Scan for the cell matching the given text and deliver its [x, y] coordinate at center. 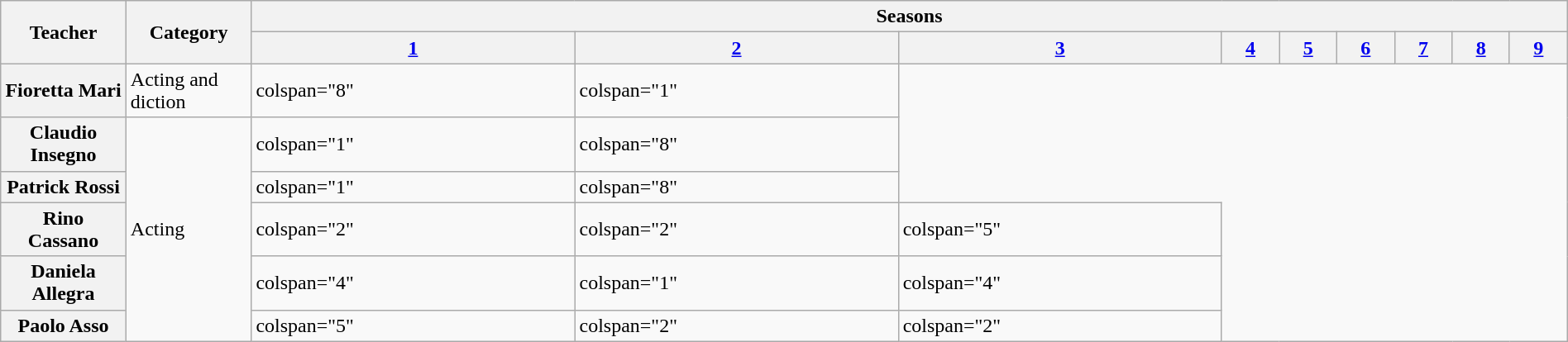
Category [189, 32]
3 [1060, 48]
2 [736, 48]
Claudio Insegno [64, 144]
Daniela Allegra [64, 283]
Patrick Rossi [64, 187]
Fioretta Mari [64, 91]
7 [1423, 48]
Paolo Asso [64, 325]
9 [1538, 48]
Acting and diction [189, 91]
8 [1481, 48]
Rino Cassano [64, 230]
1 [414, 48]
4 [1250, 48]
5 [1308, 48]
Acting [189, 230]
Seasons [910, 17]
6 [1366, 48]
Teacher [64, 32]
